Pinpoint the cell where the given text exists, returning its (X, Y) midpoint coordinate. 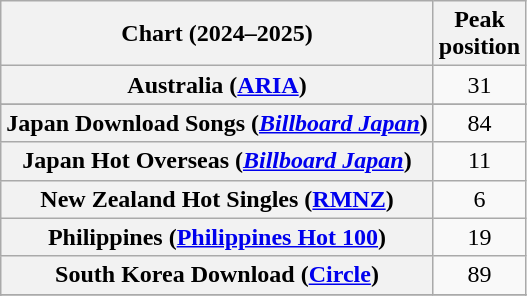
South Korea Download (Circle) (218, 275)
Japan Hot Overseas (Billboard Japan) (218, 161)
Peakposition (479, 34)
Philippines (Philippines Hot 100) (218, 237)
Japan Download Songs (Billboard Japan) (218, 123)
31 (479, 85)
Australia (ARIA) (218, 85)
6 (479, 199)
84 (479, 123)
Chart (2024–2025) (218, 34)
New Zealand Hot Singles (RMNZ) (218, 199)
11 (479, 161)
89 (479, 275)
19 (479, 237)
